Determine the (x, y) coordinate at the center of the cell enclosing the given text.  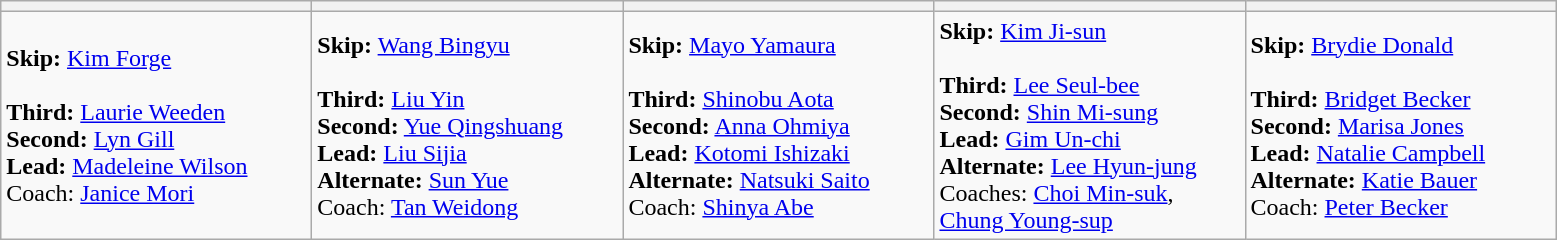
Skip: Wang Bingyu Third: Liu Yin Second: Yue Qingshuang Lead: Liu Sijia Alternate: Sun Yue Coach: Tan Weidong (468, 126)
Skip: Mayo Yamaura Third: Shinobu Aota Second: Anna Ohmiya Lead: Kotomi Ishizaki Alternate: Natsuki Saito Coach: Shinya Abe (778, 126)
Skip: Brydie Donald Third: Bridget Becker Second: Marisa Jones Lead: Natalie Campbell Alternate: Katie Bauer Coach: Peter Becker (1400, 126)
Skip: Kim Ji-sun Third: Lee Seul-bee Second: Shin Mi-sung Lead: Gim Un-chi Alternate: Lee Hyun-jung Coaches: Choi Min-suk, Chung Young-sup (1090, 126)
Skip: Kim Forge Third: Laurie Weeden Second: Lyn Gill Lead: Madeleine Wilson Coach: Janice Mori (156, 126)
